Locate the cell with the specified text and output its [X, Y] center coordinate. 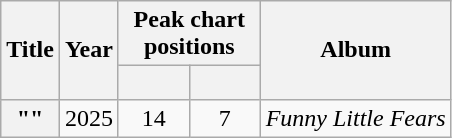
7 [224, 118]
Peak chart positions [189, 34]
Title [30, 50]
2025 [88, 118]
14 [154, 118]
"" [30, 118]
Funny Little Fears [356, 118]
Album [356, 50]
Year [88, 50]
